From the cell containing the given text, extract its center point as (X, Y) coordinate. 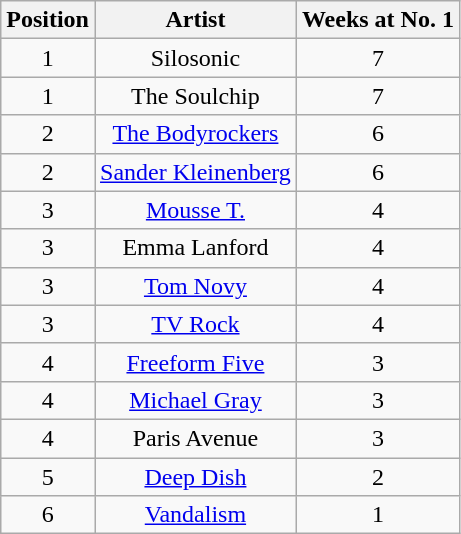
Mousse T. (195, 210)
Weeks at No. 1 (378, 20)
Emma Lanford (195, 248)
Position (48, 20)
Vandalism (195, 515)
The Soulchip (195, 96)
Deep Dish (195, 477)
Artist (195, 20)
Silosonic (195, 58)
Paris Avenue (195, 438)
5 (48, 477)
TV Rock (195, 324)
Freeform Five (195, 362)
Sander Kleinenberg (195, 172)
Tom Novy (195, 286)
The Bodyrockers (195, 134)
Michael Gray (195, 400)
